Search for the cell housing the specified text and yield its [X, Y] center coordinate. 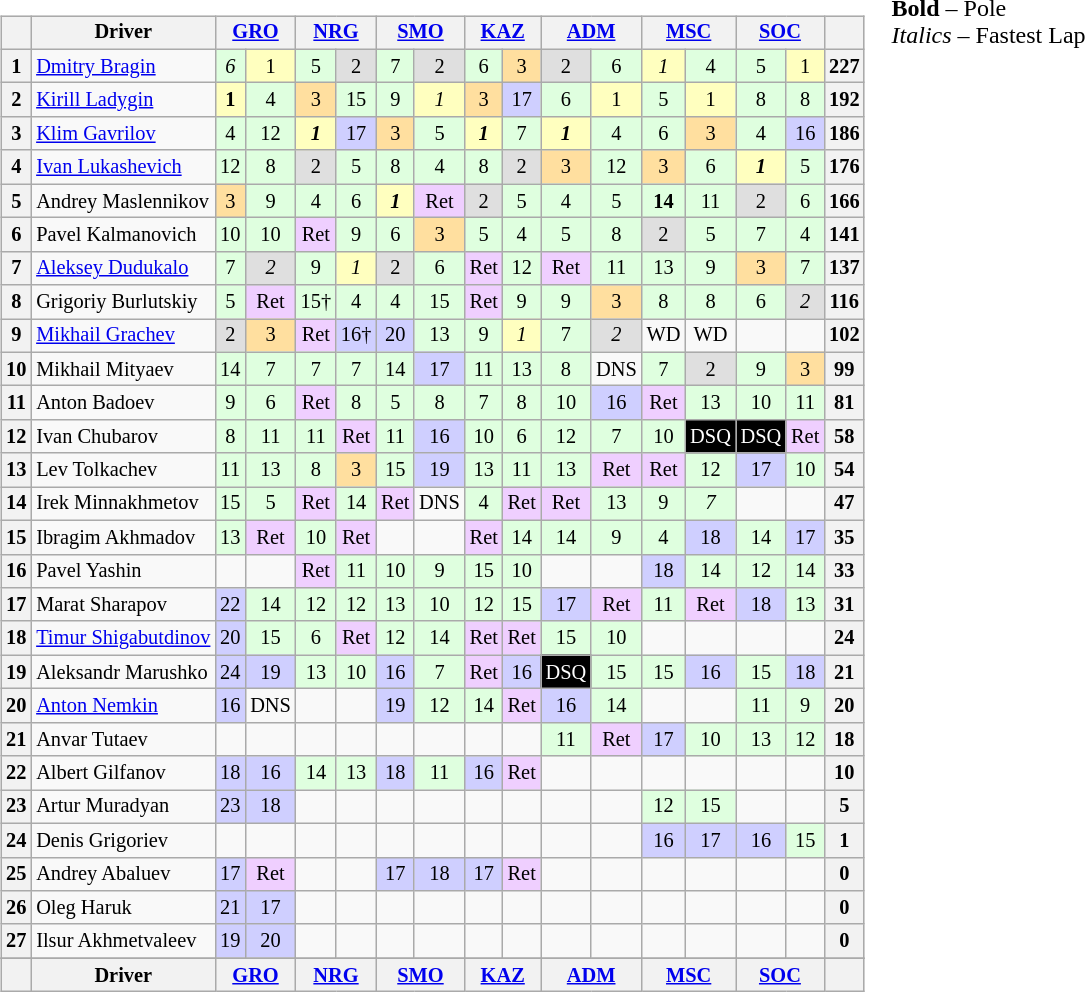
192 [844, 100]
Timur Shigabutdinov [123, 638]
27 [16, 941]
102 [844, 336]
54 [844, 470]
Anton Badoev [123, 403]
Andrey Abaluev [123, 874]
Ibragim Akhmadov [123, 537]
Irek Minnakhmetov [123, 504]
16† [356, 336]
166 [844, 201]
Klim Gavrilov [123, 134]
116 [844, 302]
Mikhail Mityaev [123, 369]
Marat Sharapov [123, 605]
Ilsur Akhmetvaleev [123, 941]
58 [844, 437]
Dmitry Bragin [123, 66]
31 [844, 605]
Artur Muradyan [123, 807]
Kirill Ladygin [123, 100]
227 [844, 66]
Lev Tolkachev [123, 470]
25 [16, 874]
Albert Gilfanov [123, 773]
81 [844, 403]
137 [844, 268]
Mikhail Grachev [123, 336]
Anton Nemkin [123, 706]
Oleg Haruk [123, 908]
186 [844, 134]
141 [844, 235]
Ivan Chubarov [123, 437]
47 [844, 504]
Denis Grigoriev [123, 840]
99 [844, 369]
15† [316, 302]
Pavel Yashin [123, 571]
Aleksey Dudukalo [123, 268]
26 [16, 908]
Aleksandr Marushko [123, 672]
Grigoriy Burlutskiy [123, 302]
33 [844, 571]
Ivan Lukashevich [123, 167]
176 [844, 167]
35 [844, 537]
Andrey Maslennikov [123, 201]
Anvar Tutaev [123, 739]
Pavel Kalmanovich [123, 235]
